Capture the cell that displays the provided text and extract its [x, y] central coordinate. 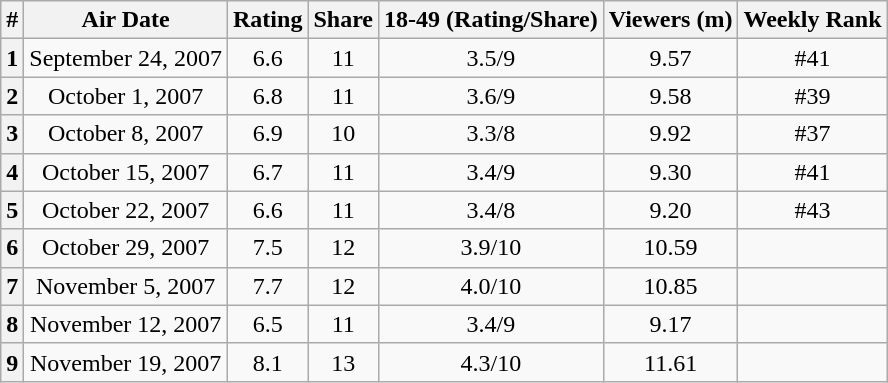
7.5 [268, 248]
5 [12, 210]
November 19, 2007 [126, 362]
October 22, 2007 [126, 210]
10.85 [670, 286]
10.59 [670, 248]
1 [12, 58]
Viewers (m) [670, 20]
8.1 [268, 362]
8 [12, 324]
# [12, 20]
6 [12, 248]
6.7 [268, 172]
October 29, 2007 [126, 248]
#43 [812, 210]
October 1, 2007 [126, 96]
13 [344, 362]
October 8, 2007 [126, 134]
4.0/10 [492, 286]
Share [344, 20]
3.6/9 [492, 96]
9.17 [670, 324]
3.3/8 [492, 134]
#37 [812, 134]
9 [12, 362]
10 [344, 134]
Weekly Rank [812, 20]
October 15, 2007 [126, 172]
18-49 (Rating/Share) [492, 20]
November 5, 2007 [126, 286]
3 [12, 134]
3.5/9 [492, 58]
6.8 [268, 96]
9.92 [670, 134]
#39 [812, 96]
2 [12, 96]
6.5 [268, 324]
Air Date [126, 20]
6.9 [268, 134]
4.3/10 [492, 362]
9.58 [670, 96]
4 [12, 172]
9.57 [670, 58]
7 [12, 286]
9.20 [670, 210]
3.4/8 [492, 210]
9.30 [670, 172]
Rating [268, 20]
11.61 [670, 362]
September 24, 2007 [126, 58]
3.9/10 [492, 248]
November 12, 2007 [126, 324]
7.7 [268, 286]
